Identify which cell holds the provided text, then report its [x, y] central coordinate. 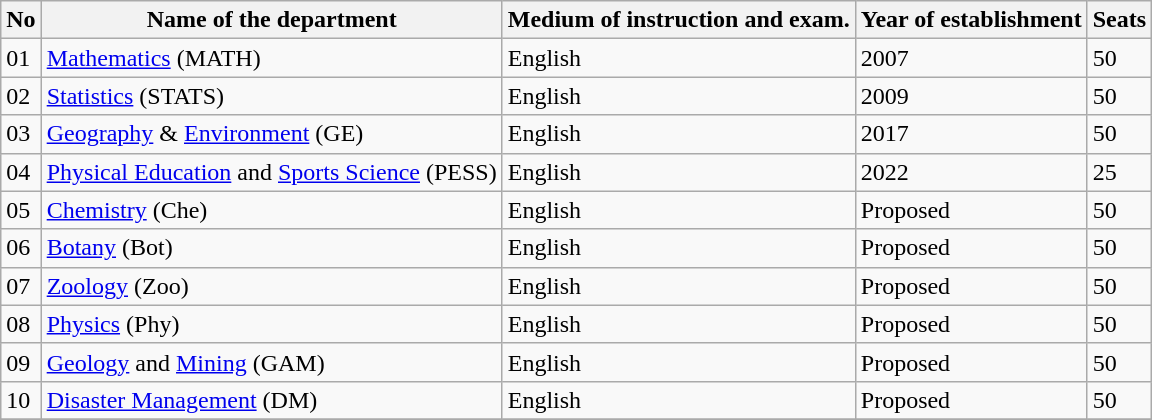
06 [21, 248]
Name of the department [272, 20]
02 [21, 96]
2022 [971, 172]
Year of establishment [971, 20]
Statistics (STATS) [272, 96]
Botany (Bot) [272, 248]
Geology and Mining (GAM) [272, 362]
10 [21, 400]
Physics (Phy) [272, 324]
Medium of instruction and exam. [678, 20]
07 [21, 286]
2009 [971, 96]
No [21, 20]
Physical Education and Sports Science (PESS) [272, 172]
2017 [971, 134]
04 [21, 172]
09 [21, 362]
Chemistry (Che) [272, 210]
Zoology (Zoo) [272, 286]
08 [21, 324]
2007 [971, 58]
Disaster Management (DM) [272, 400]
Geography & Environment (GE) [272, 134]
03 [21, 134]
05 [21, 210]
Mathematics (MATH) [272, 58]
25 [1119, 172]
01 [21, 58]
Seats [1119, 20]
